Locate the cell with the specified text and output its [X, Y] center coordinate. 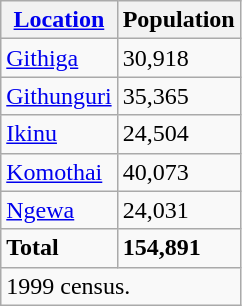
Githiga [59, 58]
Location [59, 20]
24,031 [178, 210]
1999 census. [120, 286]
Githunguri [59, 96]
24,504 [178, 134]
Ikinu [59, 134]
35,365 [178, 96]
Total [59, 248]
30,918 [178, 58]
40,073 [178, 172]
Komothai [59, 172]
Population [178, 20]
154,891 [178, 248]
Ngewa [59, 210]
